Locate the cell with the specified text and output its (X, Y) center coordinate. 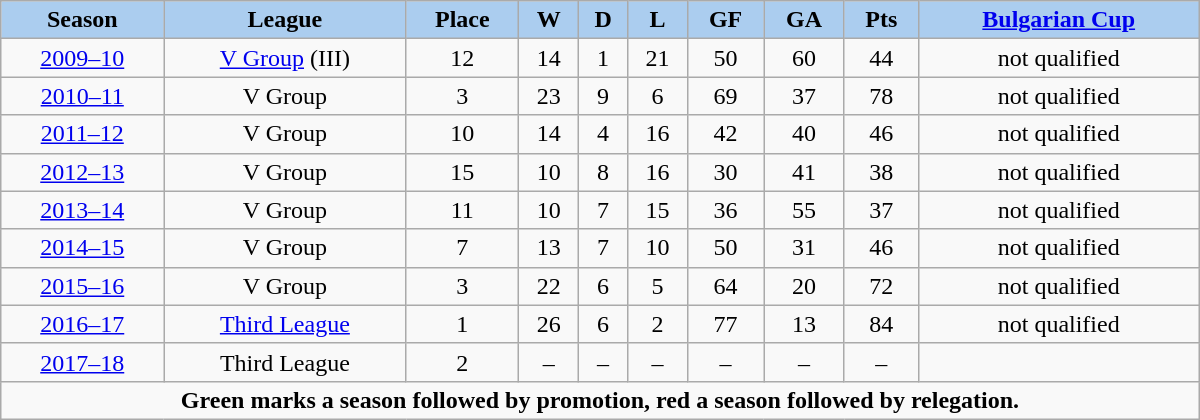
41 (804, 172)
36 (726, 210)
2015–16 (82, 286)
84 (881, 324)
2017–18 (82, 362)
W (549, 20)
30 (726, 172)
D (604, 20)
GF (726, 20)
64 (726, 286)
League (285, 20)
GA (804, 20)
42 (726, 134)
2012–13 (82, 172)
V Group (III) (285, 58)
38 (881, 172)
Green marks a season followed by promotion, red a season followed by relegation. (600, 400)
2013–14 (82, 210)
2010–11 (82, 96)
11 (462, 210)
55 (804, 210)
9 (604, 96)
77 (726, 324)
23 (549, 96)
2011–12 (82, 134)
72 (881, 286)
60 (804, 58)
22 (549, 286)
4 (604, 134)
Bulgarian Cup (1058, 20)
21 (657, 58)
44 (881, 58)
69 (726, 96)
2014–15 (82, 248)
5 (657, 286)
12 (462, 58)
26 (549, 324)
L (657, 20)
Pts (881, 20)
Place (462, 20)
78 (881, 96)
31 (804, 248)
20 (804, 286)
2016–17 (82, 324)
40 (804, 134)
Season (82, 20)
8 (604, 172)
2009–10 (82, 58)
